Scan for the cell matching the given text and deliver its (X, Y) coordinate at center. 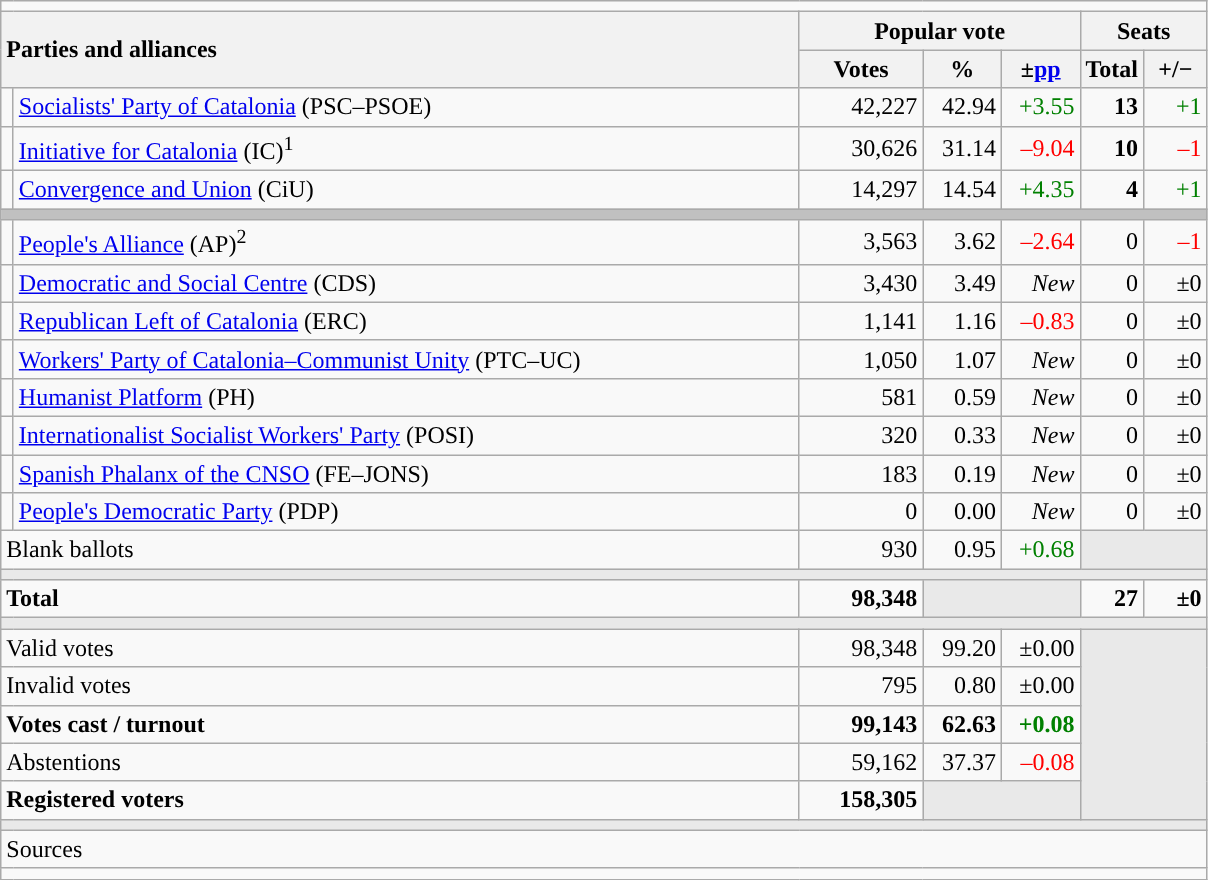
Seats (1144, 31)
+4.35 (1040, 190)
99.20 (962, 648)
Initiative for Catalonia (IC)1 (406, 148)
930 (861, 550)
+0.08 (1040, 724)
People's Alliance (AP)2 (406, 242)
Spanish Phalanx of the CNSO (FE–JONS) (406, 474)
795 (861, 686)
People's Democratic Party (PDP) (406, 512)
3.49 (962, 283)
Valid votes (400, 648)
14,297 (861, 190)
0.59 (962, 397)
1.16 (962, 321)
59,162 (861, 762)
27 (1112, 599)
37.37 (962, 762)
+3.55 (1040, 107)
+/− (1176, 69)
Republican Left of Catalonia (ERC) (406, 321)
62.63 (962, 724)
99,143 (861, 724)
42,227 (861, 107)
581 (861, 397)
Invalid votes (400, 686)
–0.08 (1040, 762)
Abstentions (400, 762)
Democratic and Social Centre (CDS) (406, 283)
1,050 (861, 359)
4 (1112, 190)
–9.04 (1040, 148)
0.80 (962, 686)
0.19 (962, 474)
–0.83 (1040, 321)
±pp (1040, 69)
42.94 (962, 107)
+0.68 (1040, 550)
320 (861, 435)
3,430 (861, 283)
Popular vote (940, 31)
Parties and alliances (400, 50)
30,626 (861, 148)
14.54 (962, 190)
0.00 (962, 512)
10 (1112, 148)
Humanist Platform (PH) (406, 397)
Socialists' Party of Catalonia (PSC–PSOE) (406, 107)
Votes (861, 69)
Convergence and Union (CiU) (406, 190)
Internationalist Socialist Workers' Party (POSI) (406, 435)
1,141 (861, 321)
–2.64 (1040, 242)
158,305 (861, 800)
3,563 (861, 242)
1.07 (962, 359)
Registered voters (400, 800)
13 (1112, 107)
Blank ballots (400, 550)
Sources (604, 849)
31.14 (962, 148)
% (962, 69)
Votes cast / turnout (400, 724)
0.33 (962, 435)
183 (861, 474)
0.95 (962, 550)
3.62 (962, 242)
Workers' Party of Catalonia–Communist Unity (PTC–UC) (406, 359)
